Scan for the cell matching the given text and deliver its [X, Y] coordinate at center. 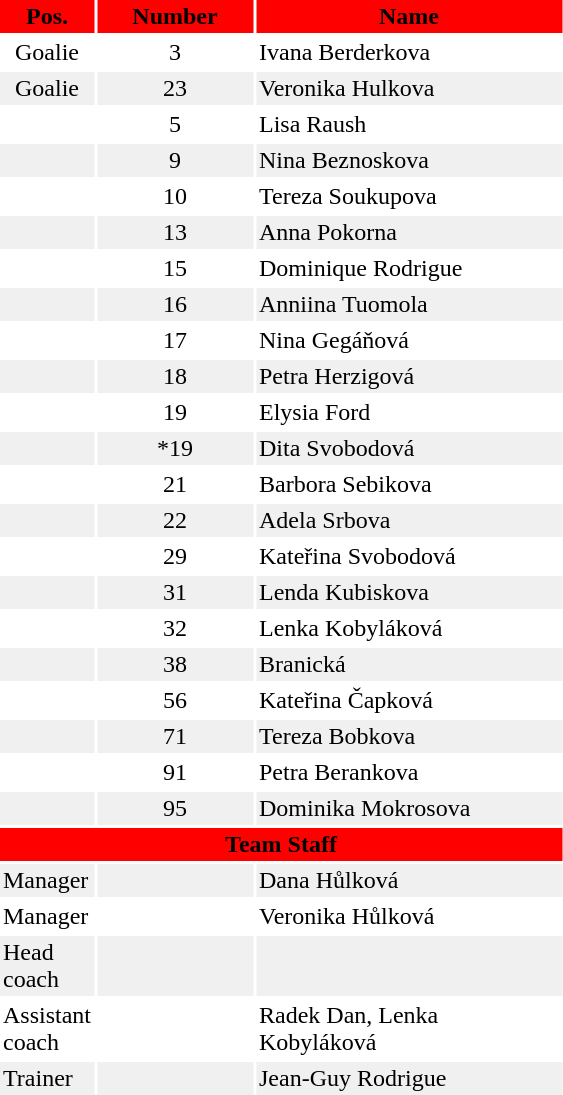
Anniina Tuomola [409, 304]
Trainer [47, 1078]
Branická [409, 664]
91 [175, 772]
9 [175, 160]
Tereza Soukupova [409, 196]
Elysia Ford [409, 412]
18 [175, 376]
Lisa Raush [409, 124]
Pos. [47, 16]
Jean-Guy Rodrigue [409, 1078]
15 [175, 268]
56 [175, 700]
Head coach [47, 966]
Dominika Mokrosova [409, 808]
17 [175, 340]
Assistant coach [47, 1029]
Ivana Berderkova [409, 52]
Number [175, 16]
Tereza Bobkova [409, 736]
19 [175, 412]
Veronika Hulkova [409, 88]
Nina Beznoskova [409, 160]
Adela Srbova [409, 520]
95 [175, 808]
Kateřina Čapková [409, 700]
22 [175, 520]
29 [175, 556]
5 [175, 124]
Dominique Rodrigue [409, 268]
Name [409, 16]
Nina Gegáňová [409, 340]
Lenka Kobyláková [409, 628]
10 [175, 196]
16 [175, 304]
Dita Svobodová [409, 448]
Team Staff [281, 844]
Kateřina Svobodová [409, 556]
Lenda Kubiskova [409, 592]
3 [175, 52]
31 [175, 592]
Petra Berankova [409, 772]
Radek Dan, Lenka Kobyláková [409, 1029]
*19 [175, 448]
Anna Pokorna [409, 232]
Veronika Hůlková [409, 916]
71 [175, 736]
Dana Hůlková [409, 880]
23 [175, 88]
32 [175, 628]
38 [175, 664]
Barbora Sebikova [409, 484]
21 [175, 484]
13 [175, 232]
Petra Herzigová [409, 376]
